Return the [X, Y] coordinate for the center point of the cell that contains the specified text.  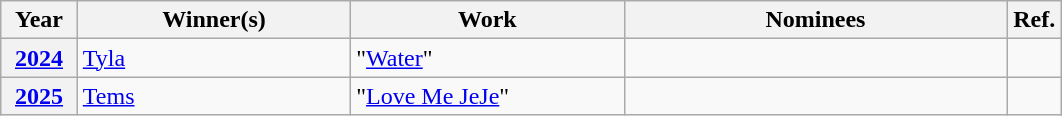
Year [40, 20]
Ref. [1034, 20]
Winner(s) [214, 20]
Tyla [214, 58]
Work [488, 20]
2024 [40, 58]
2025 [40, 96]
Nominees [816, 20]
"Water" [488, 58]
"Love Me JeJe" [488, 96]
Tems [214, 96]
